Pinpoint the cell where the given text exists, returning its (X, Y) midpoint coordinate. 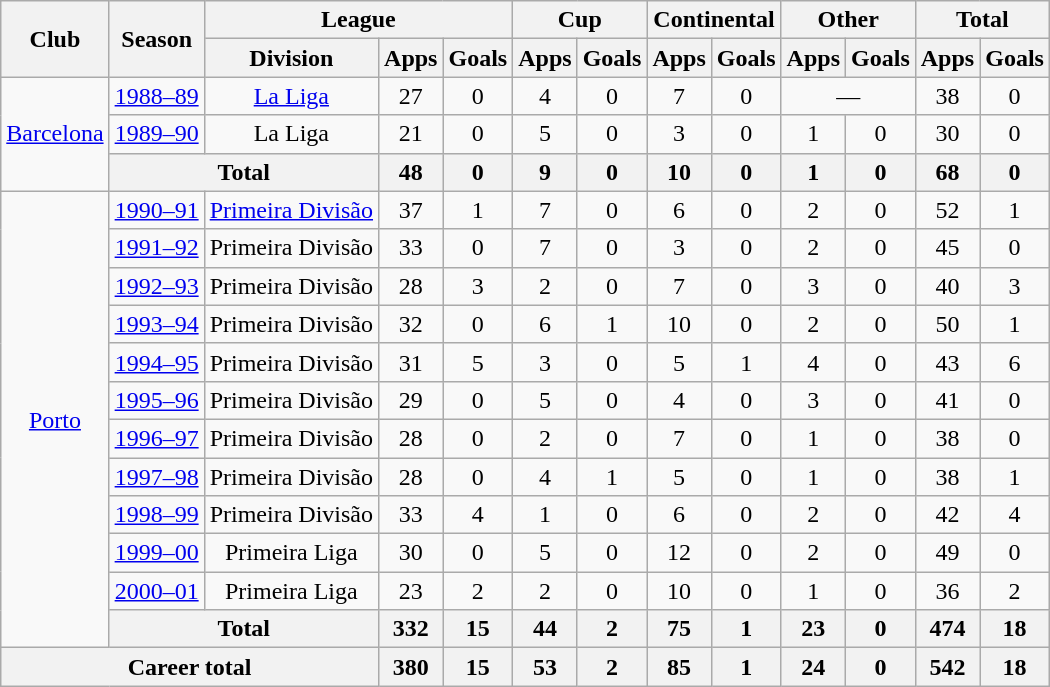
Career total (190, 667)
1993–94 (156, 324)
21 (411, 134)
53 (545, 667)
50 (947, 324)
1998–99 (156, 515)
68 (947, 172)
49 (947, 553)
1994–95 (156, 362)
Barcelona (55, 134)
40 (947, 286)
Club (55, 39)
31 (411, 362)
41 (947, 400)
48 (411, 172)
Continental (714, 20)
474 (947, 629)
45 (947, 248)
1995–96 (156, 400)
— (848, 96)
2000–01 (156, 591)
32 (411, 324)
24 (813, 667)
85 (679, 667)
42 (947, 515)
36 (947, 591)
1996–97 (156, 438)
1988–89 (156, 96)
44 (545, 629)
12 (679, 553)
Porto (55, 420)
Other (848, 20)
332 (411, 629)
43 (947, 362)
27 (411, 96)
League (358, 20)
1991–92 (156, 248)
9 (545, 172)
1997–98 (156, 477)
37 (411, 210)
1992–93 (156, 286)
542 (947, 667)
52 (947, 210)
75 (679, 629)
Season (156, 39)
Division (291, 58)
1990–91 (156, 210)
Cup (580, 20)
380 (411, 667)
1989–90 (156, 134)
29 (411, 400)
1999–00 (156, 553)
